Identify which cell holds the provided text, then report its (x, y) central coordinate. 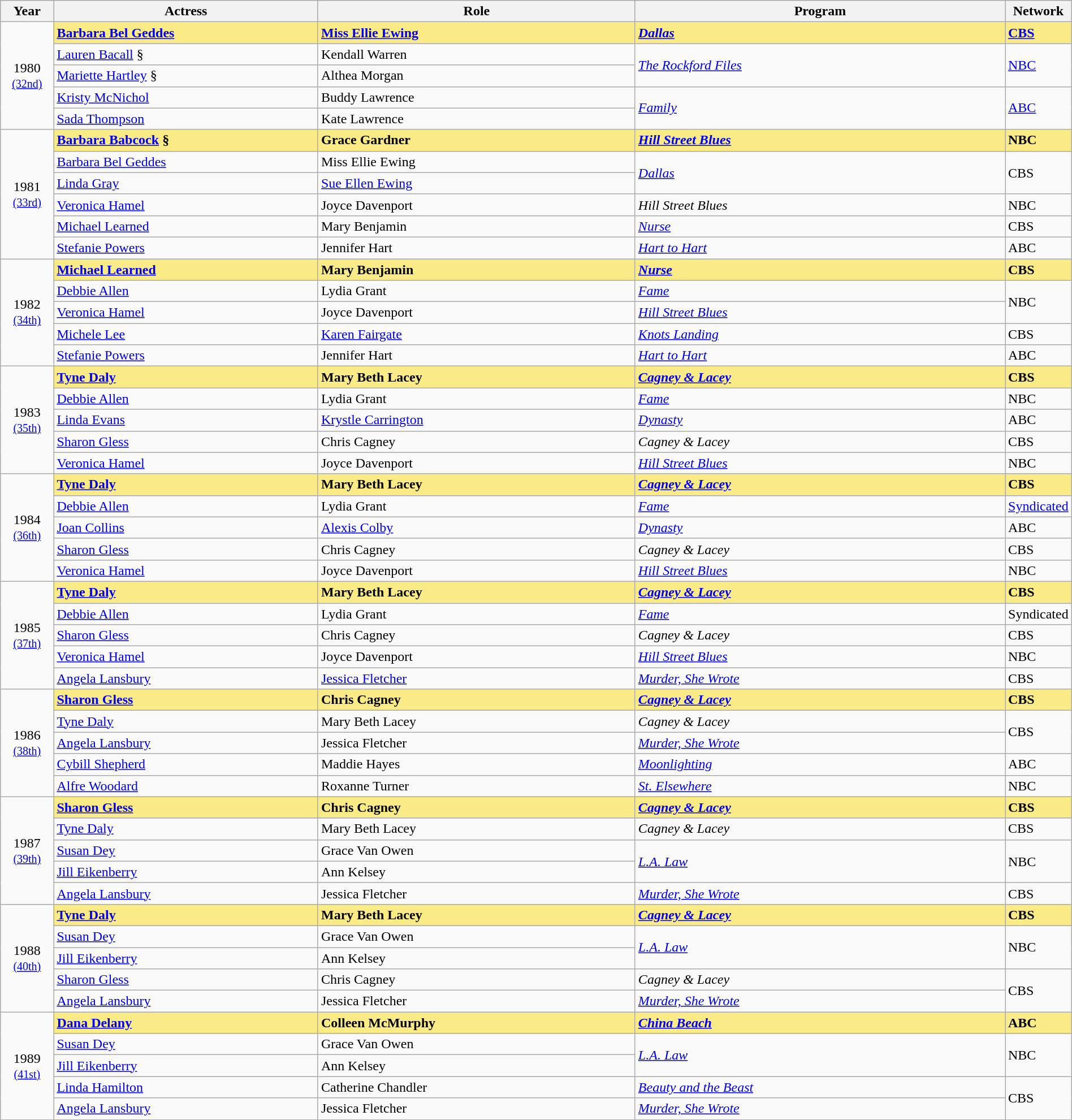
The Rockford Files (820, 65)
Buddy Lawrence (476, 97)
China Beach (820, 1023)
1988(40th) (27, 958)
Colleen McMurphy (476, 1023)
Linda Hamilton (186, 1087)
Actress (186, 11)
Linda Gray (186, 183)
Barbara Babcock § (186, 140)
Program (820, 11)
1989(41st) (27, 1066)
Maddie Hayes (476, 764)
Cybill Shepherd (186, 764)
1987(39th) (27, 850)
1985(37th) (27, 635)
Moonlighting (820, 764)
1981(33rd) (27, 194)
Catherine Chandler (476, 1087)
1984(36th) (27, 527)
Beauty and the Beast (820, 1087)
Lauren Bacall § (186, 54)
Dana Delany (186, 1023)
Alexis Colby (476, 527)
Kristy McNichol (186, 97)
1983(35th) (27, 420)
1986(38th) (27, 743)
Alfre Woodard (186, 786)
Althea Morgan (476, 76)
Roxanne Turner (476, 786)
Kendall Warren (476, 54)
Karen Fairgate (476, 334)
Sada Thompson (186, 119)
Role (476, 11)
Sue Ellen Ewing (476, 183)
Grace Gardner (476, 140)
Year (27, 11)
St. Elsewhere (820, 786)
Krystle Carrington (476, 420)
1982(34th) (27, 313)
Mariette Hartley § (186, 76)
Network (1039, 11)
Family (820, 108)
Knots Landing (820, 334)
Kate Lawrence (476, 119)
Michele Lee (186, 334)
Linda Evans (186, 420)
1980(32nd) (27, 76)
Joan Collins (186, 527)
